Provide the [x, y] coordinate of the cell's center where the given text is located.  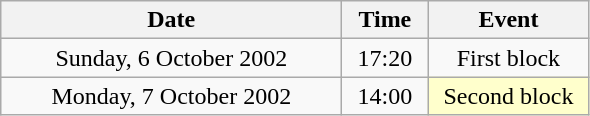
Time [385, 20]
Second block [508, 96]
17:20 [385, 58]
Date [172, 20]
Monday, 7 October 2002 [172, 96]
Event [508, 20]
First block [508, 58]
14:00 [385, 96]
Sunday, 6 October 2002 [172, 58]
